Provide the [X, Y] coordinate of the cell's center where the given text is located.  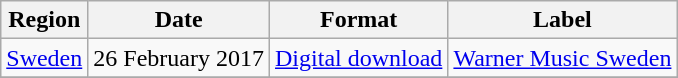
Sweden [44, 58]
Region [44, 20]
Warner Music Sweden [562, 58]
Label [562, 20]
Digital download [359, 58]
26 February 2017 [179, 58]
Date [179, 20]
Format [359, 20]
